Identify which cell holds the provided text, then report its (X, Y) central coordinate. 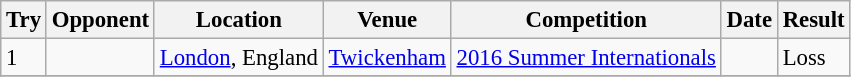
Opponent (100, 20)
Date (749, 20)
Competition (586, 20)
Venue (387, 20)
1 (24, 58)
Result (814, 20)
Loss (814, 58)
2016 Summer Internationals (586, 58)
Try (24, 20)
London, England (238, 58)
Location (238, 20)
Twickenham (387, 58)
